Return the (X, Y) coordinate for the center point of the cell that contains the specified text.  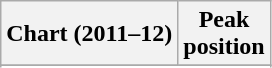
Chart (2011–12) (90, 34)
Peakposition (224, 34)
